For the text-containing cell, return its midpoint in [x, y] coordinate format. 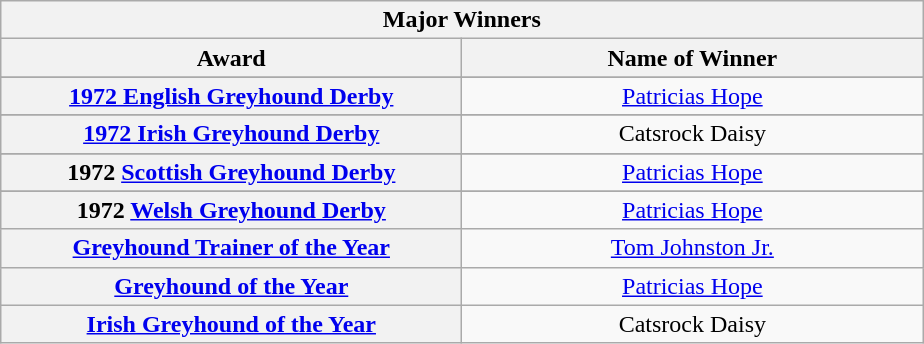
Irish Greyhound of the Year [232, 324]
1972 English Greyhound Derby [232, 96]
Tom Johnston Jr. [692, 248]
Name of Winner [692, 58]
Greyhound Trainer of the Year [232, 248]
1972 Irish Greyhound Derby [232, 134]
Major Winners [462, 20]
1972 Scottish Greyhound Derby [232, 172]
Greyhound of the Year [232, 286]
Award [232, 58]
1972 Welsh Greyhound Derby [232, 210]
